From the cell containing the given text, extract its center point as [X, Y] coordinate. 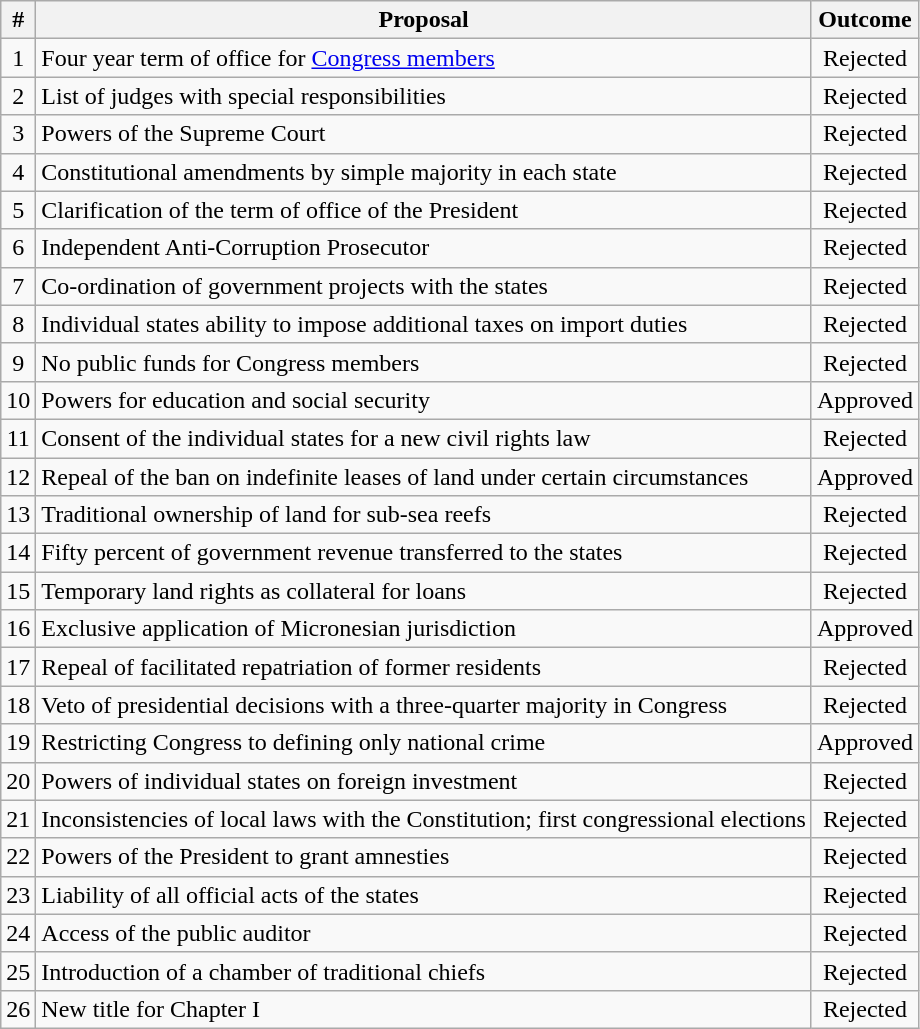
Traditional ownership of land for sub-sea reefs [424, 515]
Constitutional amendments by simple majority in each state [424, 172]
12 [18, 477]
13 [18, 515]
Restricting Congress to defining only national crime [424, 743]
Powers of the Supreme Court [424, 134]
Inconsistencies of local laws with the Constitution; first congressional elections [424, 819]
Fifty percent of government revenue transferred to the states [424, 553]
Clarification of the term of office of the President [424, 210]
24 [18, 933]
6 [18, 248]
4 [18, 172]
New title for Chapter I [424, 1009]
Exclusive application of Micronesian jurisdiction [424, 629]
10 [18, 400]
Outcome [864, 20]
No public funds for Congress members [424, 362]
Temporary land rights as collateral for loans [424, 591]
Introduction of a chamber of traditional chiefs [424, 971]
19 [18, 743]
Liability of all official acts of the states [424, 895]
20 [18, 781]
25 [18, 971]
Proposal [424, 20]
# [18, 20]
Four year term of office for Congress members [424, 58]
8 [18, 324]
22 [18, 857]
Veto of presidential decisions with a three-quarter majority in Congress [424, 705]
3 [18, 134]
List of judges with special responsibilities [424, 96]
21 [18, 819]
2 [18, 96]
11 [18, 438]
7 [18, 286]
9 [18, 362]
14 [18, 553]
Co-ordination of government projects with the states [424, 286]
Powers for education and social security [424, 400]
23 [18, 895]
Repeal of facilitated repatriation of former residents [424, 667]
1 [18, 58]
Individual states ability to impose additional taxes on import duties [424, 324]
15 [18, 591]
Powers of the President to grant amnesties [424, 857]
16 [18, 629]
5 [18, 210]
Powers of individual states on foreign investment [424, 781]
Independent Anti-Corruption Prosecutor [424, 248]
17 [18, 667]
Access of the public auditor [424, 933]
Repeal of the ban on indefinite leases of land under certain circumstances [424, 477]
Consent of the individual states for a new civil rights law [424, 438]
18 [18, 705]
26 [18, 1009]
